Detect which cell encompasses the target text, then output its [x, y] center coordinate. 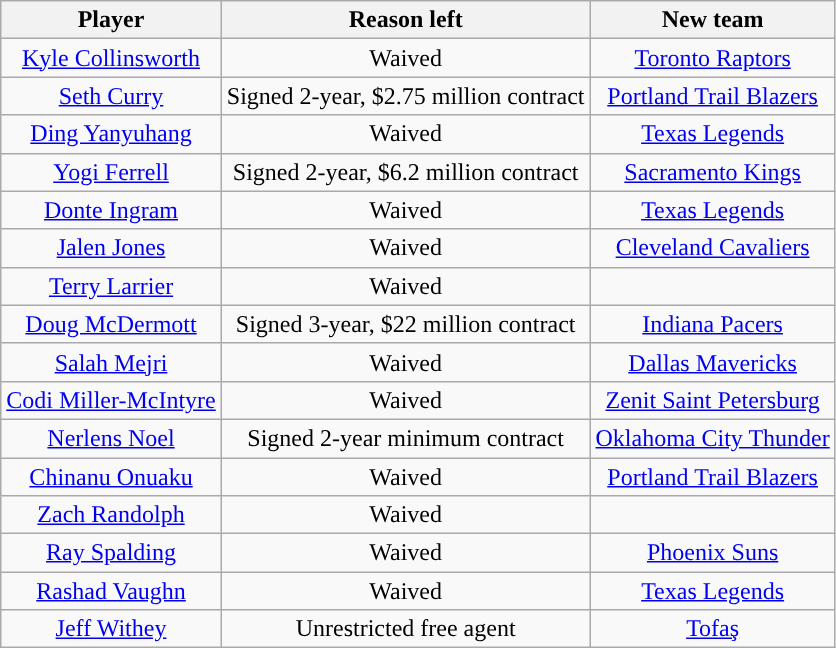
Zenit Saint Petersburg [712, 400]
Unrestricted free agent [406, 629]
Nerlens Noel [112, 438]
Yogi Ferrell [112, 172]
Phoenix Suns [712, 553]
Seth Curry [112, 96]
Signed 2-year, $6.2 million contract [406, 172]
Sacramento Kings [712, 172]
Signed 2-year, $2.75 million contract [406, 96]
Donte Ingram [112, 210]
Jeff Withey [112, 629]
Tofaş [712, 629]
Terry Larrier [112, 286]
Signed 3-year, $22 million contract [406, 324]
Ray Spalding [112, 553]
Salah Mejri [112, 362]
Signed 2-year minimum contract [406, 438]
Dallas Mavericks [712, 362]
Oklahoma City Thunder [712, 438]
New team [712, 20]
Codi Miller-McIntyre [112, 400]
Zach Randolph [112, 515]
Player [112, 20]
Cleveland Cavaliers [712, 248]
Kyle Collinsworth [112, 58]
Rashad Vaughn [112, 591]
Toronto Raptors [712, 58]
Indiana Pacers [712, 324]
Doug McDermott [112, 324]
Jalen Jones [112, 248]
Ding Yanyuhang [112, 134]
Reason left [406, 20]
Chinanu Onuaku [112, 477]
